Detect which cell encompasses the target text, then output its (x, y) center coordinate. 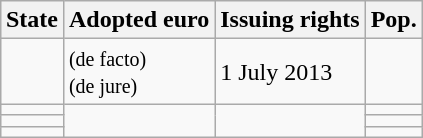
Adopted euro (138, 20)
1 July 2013 (290, 72)
Issuing rights (290, 20)
State (32, 20)
Pop. (394, 20)
(de facto) (de jure) (138, 72)
